Locate the cell with the specified text and output its [X, Y] center coordinate. 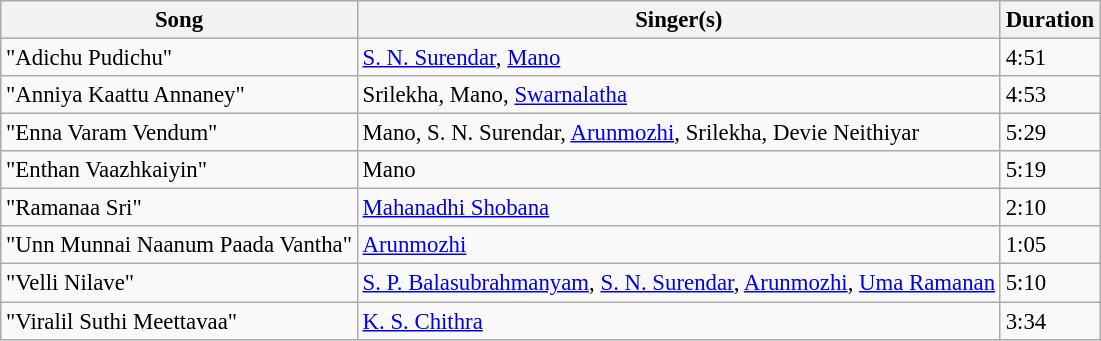
1:05 [1050, 245]
Srilekha, Mano, Swarnalatha [678, 95]
2:10 [1050, 208]
4:51 [1050, 58]
Mahanadhi Shobana [678, 208]
"Anniya Kaattu Annaney" [180, 95]
"Unn Munnai Naanum Paada Vantha" [180, 245]
4:53 [1050, 95]
K. S. Chithra [678, 321]
5:19 [1050, 170]
Mano, S. N. Surendar, Arunmozhi, Srilekha, Devie Neithiyar [678, 133]
Mano [678, 170]
3:34 [1050, 321]
"Enna Varam Vendum" [180, 133]
"Enthan Vaazhkaiyin" [180, 170]
"Viralil Suthi Meettavaa" [180, 321]
Arunmozhi [678, 245]
5:29 [1050, 133]
S. P. Balasubrahmanyam, S. N. Surendar, Arunmozhi, Uma Ramanan [678, 283]
Singer(s) [678, 20]
"Velli Nilave" [180, 283]
Song [180, 20]
"Adichu Pudichu" [180, 58]
Duration [1050, 20]
"Ramanaa Sri" [180, 208]
5:10 [1050, 283]
S. N. Surendar, Mano [678, 58]
